Return the [x, y] coordinate for the center point of the cell that contains the specified text.  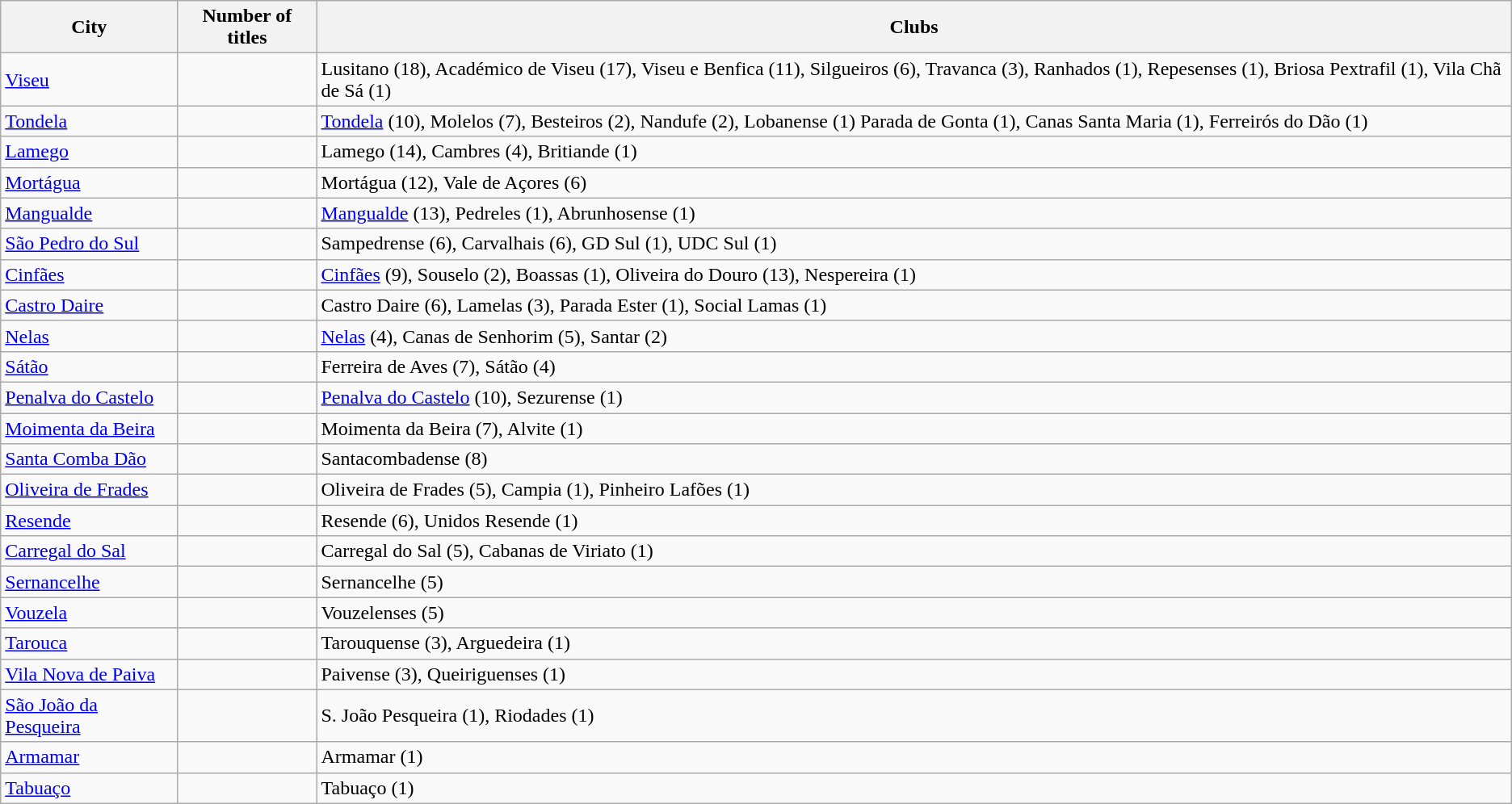
Oliveira de Frades (5), Campia (1), Pinheiro Lafões (1) [914, 490]
Paivense (3), Queiriguenses (1) [914, 674]
Vouzelenses (5) [914, 613]
Sernancelhe (5) [914, 582]
Tarouca [89, 643]
Lamego (14), Cambres (4), Britiande (1) [914, 152]
São Pedro do Sul [89, 244]
Sernancelhe [89, 582]
Sátão [89, 366]
Penalva do Castelo (10), Sezurense (1) [914, 397]
Number of titles [247, 27]
Castro Daire [89, 305]
City [89, 27]
Nelas (4), Canas de Senhorim (5), Santar (2) [914, 336]
Moimenta da Beira [89, 429]
Mortágua [89, 182]
Penalva do Castelo [89, 397]
Carregal do Sal (5), Cabanas de Viriato (1) [914, 551]
Tondela [89, 121]
Tarouquense (3), Arguedeira (1) [914, 643]
Ferreira de Aves (7), Sátão (4) [914, 366]
Nelas [89, 336]
Cinfães [89, 274]
Santa Comba Dão [89, 459]
Moimenta da Beira (7), Alvite (1) [914, 429]
São João da Pesqueira [89, 715]
Armamar [89, 757]
Cinfães (9), Souselo (2), Boassas (1), Oliveira do Douro (13), Nespereira (1) [914, 274]
Mortágua (12), Vale de Açores (6) [914, 182]
Mangualde [89, 213]
Oliveira de Frades [89, 490]
Armamar (1) [914, 757]
Vouzela [89, 613]
Santacombadense (8) [914, 459]
Resende (6), Unidos Resende (1) [914, 521]
Castro Daire (6), Lamelas (3), Parada Ester (1), Social Lamas (1) [914, 305]
Mangualde (13), Pedreles (1), Abrunhosense (1) [914, 213]
Vila Nova de Paiva [89, 674]
Lamego [89, 152]
Viseu [89, 79]
Clubs [914, 27]
Tabuaço [89, 788]
Tondela (10), Molelos (7), Besteiros (2), Nandufe (2), Lobanense (1) Parada de Gonta (1), Canas Santa Maria (1), Ferreirós do Dão (1) [914, 121]
S. João Pesqueira (1), Riodades (1) [914, 715]
Resende [89, 521]
Carregal do Sal [89, 551]
Tabuaço (1) [914, 788]
Sampedrense (6), Carvalhais (6), GD Sul (1), UDC Sul (1) [914, 244]
